Scan for the cell matching the given text and deliver its [X, Y] coordinate at center. 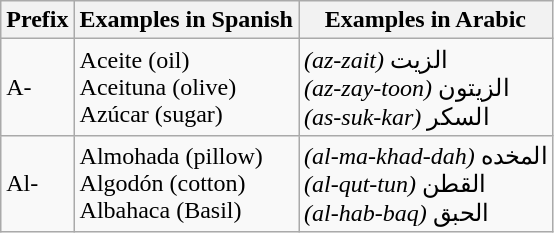
Al- [38, 184]
Almohada (pillow)Algodón (cotton)Albahaca (Basil) [186, 184]
(al-ma-khad-dah) المخده(al-qut-tun) القطن(al-hab-baq) الحبق [425, 184]
Prefix [38, 20]
Aceite (oil)Aceituna (olive)Azúcar (sugar) [186, 88]
A- [38, 88]
Examples in Spanish [186, 20]
(az-zait) الزيت(az-zay-toon) الزيتون(as-suk-kar) السكر [425, 88]
Examples in Arabic [425, 20]
